Extract the (X, Y) coordinate from the center of the cell holding the provided text.  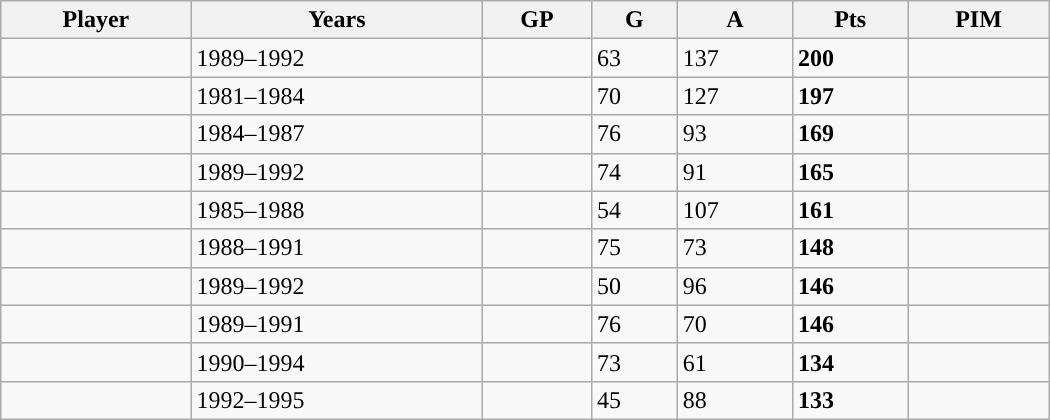
75 (634, 248)
1989–1991 (337, 324)
45 (634, 400)
1990–1994 (337, 362)
Years (337, 20)
127 (734, 96)
Player (96, 20)
134 (850, 362)
93 (734, 134)
169 (850, 134)
1992–1995 (337, 400)
63 (634, 58)
74 (634, 172)
1985–1988 (337, 210)
61 (734, 362)
197 (850, 96)
91 (734, 172)
96 (734, 286)
148 (850, 248)
165 (850, 172)
107 (734, 210)
54 (634, 210)
1984–1987 (337, 134)
Pts (850, 20)
133 (850, 400)
1988–1991 (337, 248)
1981–1984 (337, 96)
G (634, 20)
137 (734, 58)
200 (850, 58)
161 (850, 210)
PIM (978, 20)
A (734, 20)
88 (734, 400)
GP (538, 20)
50 (634, 286)
